Determine the [X, Y] coordinate at the center of the cell enclosing the given text.  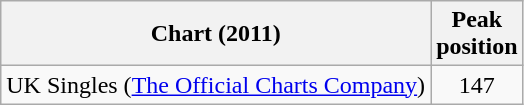
147 [477, 85]
UK Singles (The Official Charts Company) [216, 85]
Peakposition [477, 34]
Chart (2011) [216, 34]
